Detect which cell encompasses the target text, then output its [x, y] center coordinate. 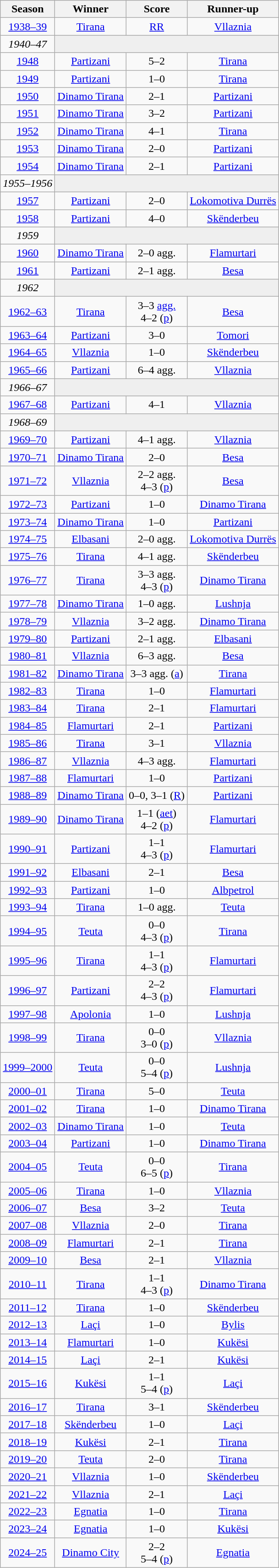
Tomori [233, 335]
1995–96 [27, 960]
2024–25 [27, 1553]
Apolonia [91, 1014]
1938–39 [27, 27]
1987–88 [27, 778]
1966–67 [27, 387]
5–0 [157, 1091]
2014–15 [27, 1360]
RR [157, 27]
1940–47 [27, 44]
4–3 agg. [157, 760]
1971–72 [27, 481]
1998–99 [27, 1037]
2015–16 [27, 1384]
1991–92 [27, 873]
1985–86 [27, 743]
1989–90 [27, 819]
2017–18 [27, 1424]
1997–98 [27, 1014]
1968–69 [27, 422]
2000–01 [27, 1091]
2005–06 [27, 1191]
1978–79 [27, 621]
1965–66 [27, 370]
1954 [27, 166]
1950 [27, 96]
1–1 5–4 (p) [157, 1384]
1960 [27, 253]
2023–24 [27, 1529]
1983–84 [27, 708]
1973–74 [27, 521]
1972–73 [27, 504]
3–0 [157, 335]
1990–91 [27, 849]
1951 [27, 114]
2006–07 [27, 1208]
Score [157, 9]
Bylis [233, 1325]
1996–97 [27, 991]
6–3 agg. [157, 656]
1959 [27, 236]
1952 [27, 131]
1970–71 [27, 457]
2–2 5–4 (p) [157, 1553]
1969–70 [27, 439]
1992–93 [27, 890]
1975–76 [27, 557]
1976–77 [27, 581]
1999–2000 [27, 1068]
2022–23 [27, 1512]
4–0 [157, 218]
5–2 [157, 61]
2011–12 [27, 1308]
6–4 agg. [157, 370]
2001–02 [27, 1108]
1953 [27, 148]
3–3 agg.4–3 (p) [157, 581]
3–2 agg. [157, 621]
1957 [27, 201]
0–0 3–0 (p) [157, 1037]
2002–03 [27, 1126]
1958 [27, 218]
2018–19 [27, 1442]
Runner-up [233, 9]
1982–83 [27, 691]
Dinamo City [91, 1553]
1984–85 [27, 726]
1980–81 [27, 656]
3–3 agg.4–2 (p) [157, 311]
0–0 6–5 (p) [157, 1167]
2010–11 [27, 1284]
2019–20 [27, 1459]
1961 [27, 271]
1981–82 [27, 673]
Season [27, 9]
1994–95 [27, 931]
1964–65 [27, 353]
1967–68 [27, 405]
1988–89 [27, 795]
2008–09 [27, 1243]
2016–17 [27, 1407]
0–0, 3–1 (R) [157, 795]
1974–75 [27, 539]
2021–22 [27, 1494]
1–1 (aet)4–2 (p) [157, 819]
2004–05 [27, 1167]
1977–78 [27, 604]
Albpetrol [233, 890]
0–0 5–4 (p) [157, 1068]
2–2 4–3 (p) [157, 991]
2020–21 [27, 1476]
2007–08 [27, 1226]
2013–14 [27, 1342]
1986–87 [27, 760]
1948 [27, 61]
1955–1956 [27, 183]
1963–64 [27, 335]
2003–04 [27, 1143]
1962–63 [27, 311]
Winner [91, 9]
3–3 agg. (a) [157, 673]
1993–94 [27, 907]
2–2 agg.4–3 (p) [157, 481]
1949 [27, 79]
2009–10 [27, 1260]
1962 [27, 288]
0–0 4–3 (p) [157, 931]
1979–80 [27, 639]
2012–13 [27, 1325]
